Determine the [x, y] coordinate at the center of the cell enclosing the given text.  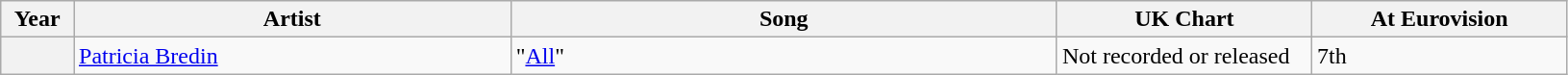
Year [37, 19]
7th [1440, 56]
"All" [784, 56]
UK Chart [1184, 19]
Artist [292, 19]
Patricia Bredin [292, 56]
Song [784, 19]
Not recorded or released [1184, 56]
At Eurovision [1440, 19]
